Find where the given text appears and provide that cell's center as (X, Y) coordinate. 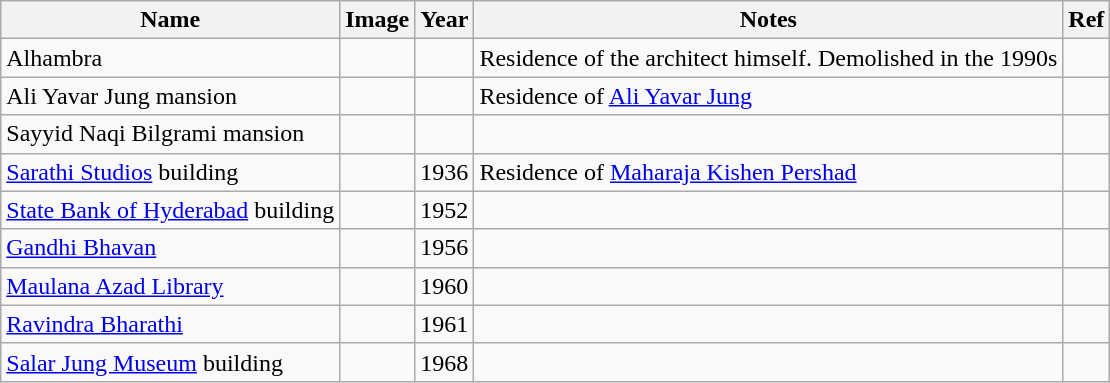
1936 (444, 172)
1952 (444, 210)
State Bank of Hyderabad building (170, 210)
Ravindra Bharathi (170, 324)
Sayyid Naqi Bilgrami mansion (170, 134)
Ref (1086, 20)
1960 (444, 286)
Residence of Maharaja Kishen Pershad (768, 172)
Maulana Azad Library (170, 286)
1968 (444, 362)
Notes (768, 20)
Salar Jung Museum building (170, 362)
Image (378, 20)
Ali Yavar Jung mansion (170, 96)
1956 (444, 248)
Sarathi Studios building (170, 172)
Gandhi Bhavan (170, 248)
Alhambra (170, 58)
Name (170, 20)
1961 (444, 324)
Year (444, 20)
Residence of the architect himself. Demolished in the 1990s (768, 58)
Residence of Ali Yavar Jung (768, 96)
